Pinpoint the cell where the given text exists, returning its (X, Y) midpoint coordinate. 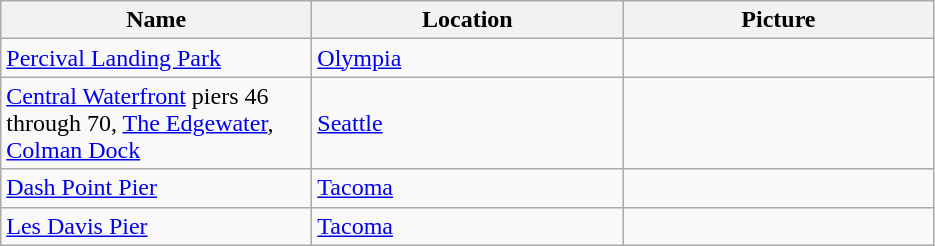
Location (468, 20)
Les Davis Pier (156, 226)
Olympia (468, 58)
Seattle (468, 123)
Percival Landing Park (156, 58)
Central Waterfront piers 46 through 70, The Edgewater, Colman Dock (156, 123)
Name (156, 20)
Picture (778, 20)
Dash Point Pier (156, 188)
